Provide the [x, y] coordinate of the cell's center where the given text is located.  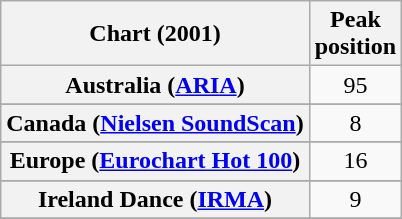
Europe (Eurochart Hot 100) [155, 161]
Ireland Dance (IRMA) [155, 199]
16 [355, 161]
Australia (ARIA) [155, 85]
95 [355, 85]
Chart (2001) [155, 34]
Peakposition [355, 34]
9 [355, 199]
Canada (Nielsen SoundScan) [155, 123]
8 [355, 123]
